Pinpoint the cell where the given text exists, returning its (X, Y) midpoint coordinate. 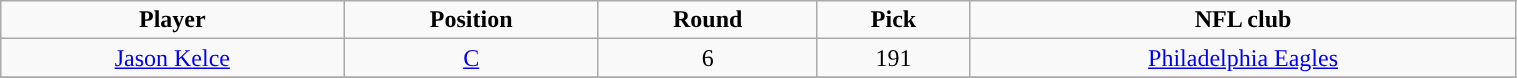
Pick (894, 20)
Position (472, 20)
Jason Kelce (172, 58)
Round (707, 20)
Player (172, 20)
6 (707, 58)
191 (894, 58)
NFL club (1243, 20)
C (472, 58)
Philadelphia Eagles (1243, 58)
